From the cell containing the given text, extract its center point as [X, Y] coordinate. 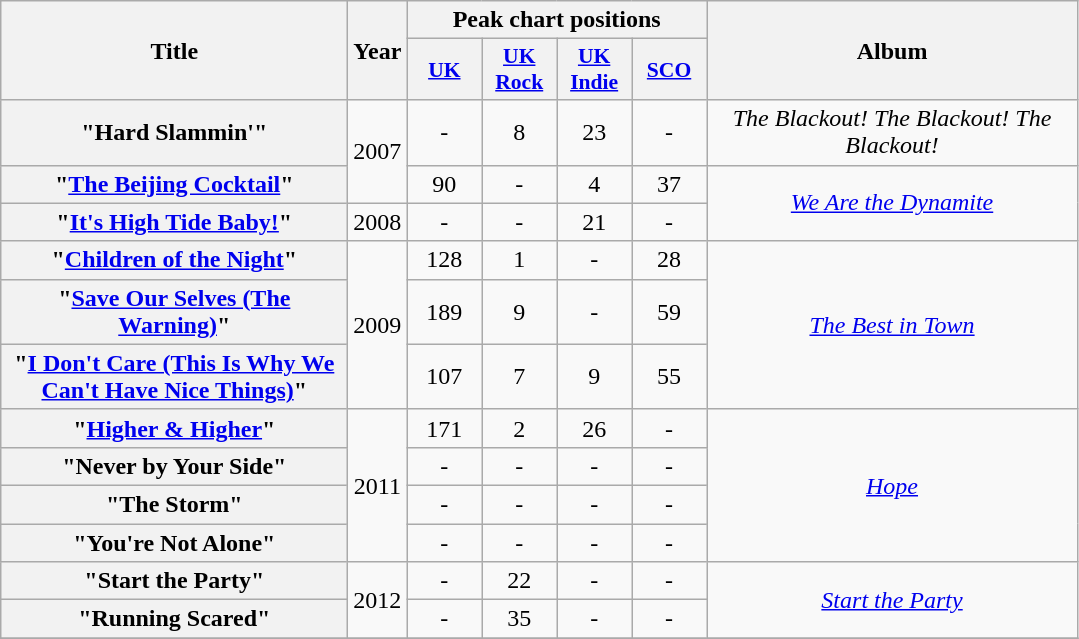
"Children of the Night" [174, 260]
"Start the Party" [174, 581]
35 [520, 619]
55 [670, 376]
59 [670, 312]
2009 [378, 325]
90 [444, 184]
Album [892, 50]
"Higher & Higher" [174, 428]
128 [444, 260]
7 [520, 376]
189 [444, 312]
28 [670, 260]
SCO [670, 70]
107 [444, 376]
UKRock [520, 70]
"Never by Your Side" [174, 466]
Peak chart positions [557, 20]
1 [520, 260]
"Hard Slammin'" [174, 132]
8 [520, 132]
22 [520, 581]
2 [520, 428]
2007 [378, 152]
UKIndie [594, 70]
"It's High Tide Baby!" [174, 222]
2012 [378, 600]
4 [594, 184]
Start the Party [892, 600]
23 [594, 132]
"Running Scared" [174, 619]
"You're Not Alone" [174, 543]
2011 [378, 485]
Title [174, 50]
The Best in Town [892, 325]
We Are the Dynamite [892, 203]
171 [444, 428]
"The Storm" [174, 504]
21 [594, 222]
2008 [378, 222]
"I Don't Care (This Is Why We Can't Have Nice Things)" [174, 376]
26 [594, 428]
"The Beijing Cocktail" [174, 184]
The Blackout! The Blackout! The Blackout! [892, 132]
UK [444, 70]
"Save Our Selves (The Warning)" [174, 312]
37 [670, 184]
Year [378, 50]
Hope [892, 485]
